Locate the cell with the specified text and output its (x, y) center coordinate. 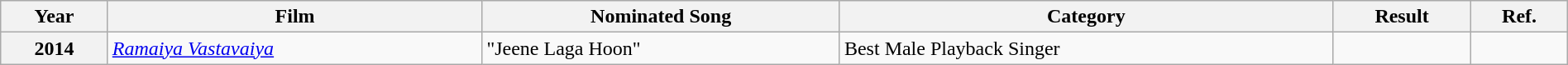
"Jeene Laga Hoon" (662, 48)
Nominated Song (662, 17)
Year (55, 17)
Film (294, 17)
Result (1402, 17)
Ramaiya Vastavaiya (294, 48)
2014 (55, 48)
Ref. (1519, 17)
Category (1086, 17)
Best Male Playback Singer (1086, 48)
